Search for the cell housing the specified text and yield its [x, y] center coordinate. 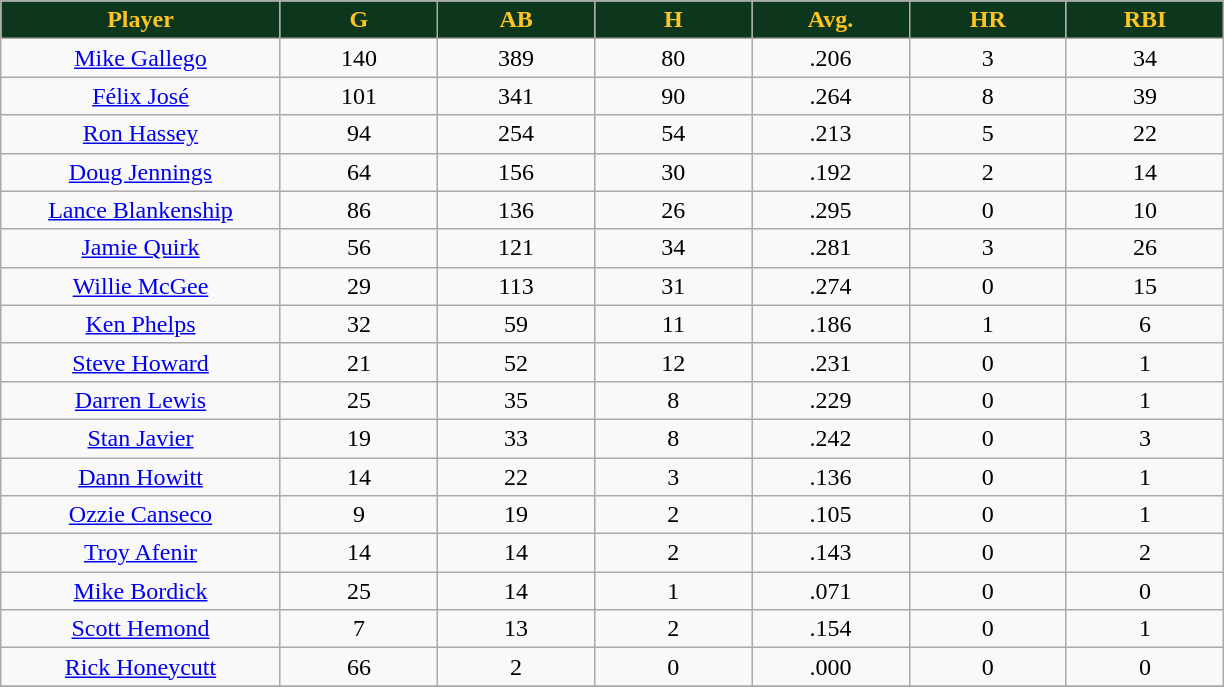
56 [358, 248]
.000 [830, 667]
254 [516, 134]
Mike Bordick [141, 591]
64 [358, 172]
31 [674, 286]
.154 [830, 629]
94 [358, 134]
AB [516, 20]
.105 [830, 515]
.274 [830, 286]
Stan Javier [141, 438]
Ken Phelps [141, 324]
.229 [830, 400]
Player [141, 20]
86 [358, 210]
.281 [830, 248]
Jamie Quirk [141, 248]
.071 [830, 591]
H [674, 20]
10 [1144, 210]
32 [358, 324]
.213 [830, 134]
9 [358, 515]
Willie McGee [141, 286]
136 [516, 210]
90 [674, 96]
.242 [830, 438]
Ozzie Canseco [141, 515]
G [358, 20]
15 [1144, 286]
39 [1144, 96]
140 [358, 58]
Darren Lewis [141, 400]
.186 [830, 324]
Troy Afenir [141, 553]
RBI [1144, 20]
156 [516, 172]
13 [516, 629]
Ron Hassey [141, 134]
Scott Hemond [141, 629]
54 [674, 134]
7 [358, 629]
.295 [830, 210]
101 [358, 96]
52 [516, 362]
66 [358, 667]
113 [516, 286]
30 [674, 172]
341 [516, 96]
Dann Howitt [141, 477]
5 [988, 134]
80 [674, 58]
Mike Gallego [141, 58]
HR [988, 20]
6 [1144, 324]
59 [516, 324]
Steve Howard [141, 362]
.192 [830, 172]
21 [358, 362]
12 [674, 362]
35 [516, 400]
33 [516, 438]
.143 [830, 553]
.231 [830, 362]
389 [516, 58]
121 [516, 248]
Avg. [830, 20]
29 [358, 286]
Félix José [141, 96]
Lance Blankenship [141, 210]
Rick Honeycutt [141, 667]
.136 [830, 477]
.264 [830, 96]
Doug Jennings [141, 172]
.206 [830, 58]
11 [674, 324]
